Scan for the cell matching the given text and deliver its (x, y) coordinate at center. 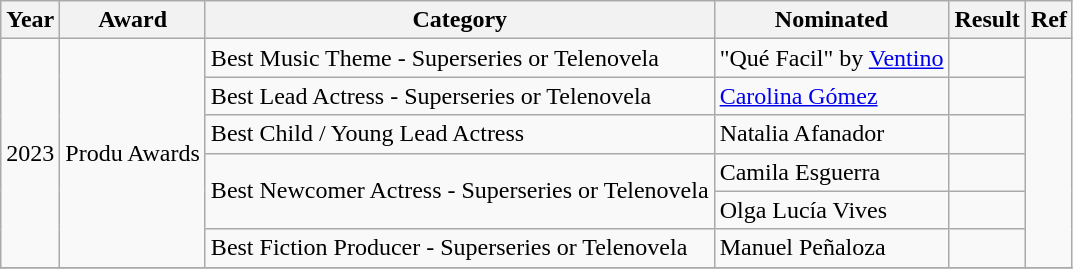
Best Fiction Producer - Superseries or Telenovela (460, 248)
Ref (1048, 20)
Manuel Peñaloza (832, 248)
Best Newcomer Actress - Superseries or Telenovela (460, 191)
Nominated (832, 20)
2023 (30, 153)
Best Child / Young Lead Actress (460, 134)
Result (987, 20)
Award (133, 20)
Olga Lucía Vives (832, 210)
Best Music Theme - Superseries or Telenovela (460, 58)
Year (30, 20)
Best Lead Actress - Superseries or Telenovela (460, 96)
Category (460, 20)
Camila Esguerra (832, 172)
Natalia Afanador (832, 134)
"Qué Facil" by Ventino (832, 58)
Carolina Gómez (832, 96)
Produ Awards (133, 153)
